Identify which cell holds the provided text, then report its [x, y] central coordinate. 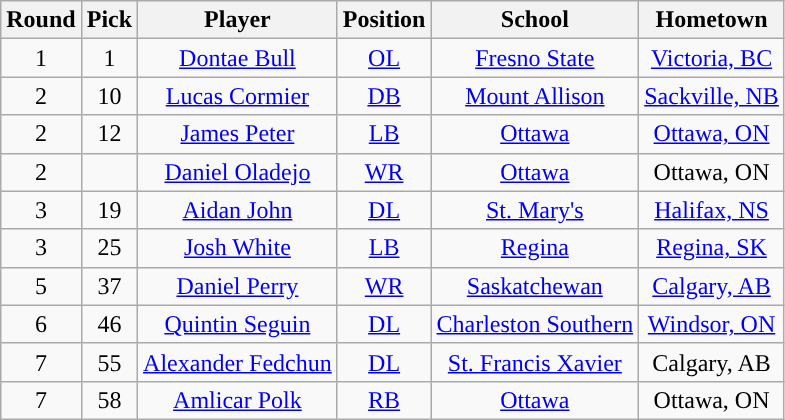
Aidan John [238, 210]
DB [384, 96]
Halifax, NS [712, 210]
Position [384, 20]
Pick [109, 20]
55 [109, 362]
Josh White [238, 248]
Windsor, ON [712, 324]
Daniel Perry [238, 286]
Quintin Seguin [238, 324]
10 [109, 96]
OL [384, 58]
19 [109, 210]
5 [41, 286]
Amlicar Polk [238, 400]
Daniel Oladejo [238, 172]
James Peter [238, 134]
Saskatchewan [535, 286]
25 [109, 248]
37 [109, 286]
46 [109, 324]
Mount Allison [535, 96]
Fresno State [535, 58]
Regina, SK [712, 248]
RB [384, 400]
Dontae Bull [238, 58]
Lucas Cormier [238, 96]
Victoria, BC [712, 58]
Charleston Southern [535, 324]
6 [41, 324]
Round [41, 20]
St. Francis Xavier [535, 362]
58 [109, 400]
Hometown [712, 20]
St. Mary's [535, 210]
School [535, 20]
12 [109, 134]
Player [238, 20]
Regina [535, 248]
Sackville, NB [712, 96]
Alexander Fedchun [238, 362]
